Output the [X, Y] coordinate of the center of the cell containing the given text.  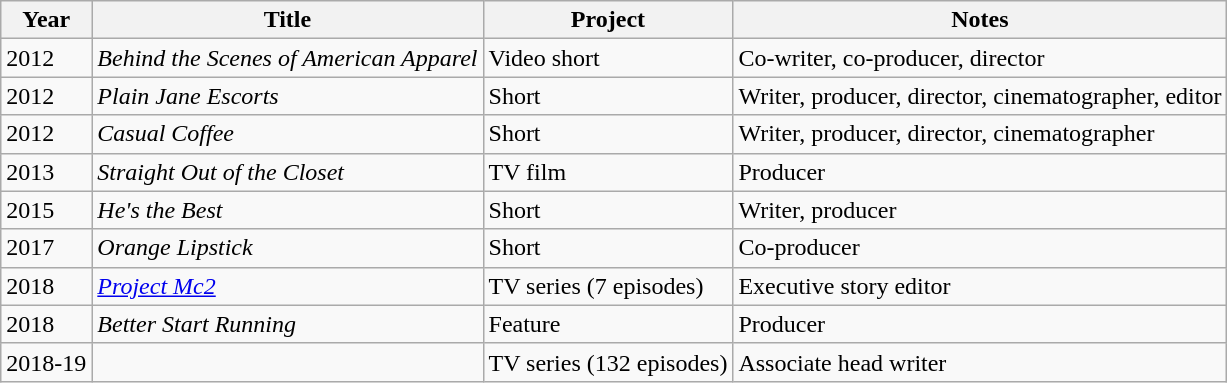
Executive story editor [980, 286]
2013 [46, 172]
Writer, producer [980, 210]
Orange Lipstick [288, 248]
Video short [608, 58]
Project [608, 20]
Feature [608, 324]
TV series (132 episodes) [608, 362]
Straight Out of the Closet [288, 172]
Writer, producer, director, cinematographer, editor [980, 96]
Project Mc2 [288, 286]
Title [288, 20]
2018-19 [46, 362]
He's the Best [288, 210]
Year [46, 20]
2017 [46, 248]
2015 [46, 210]
Associate head writer [980, 362]
TV film [608, 172]
Better Start Running [288, 324]
Co-writer, co-producer, director [980, 58]
Plain Jane Escorts [288, 96]
Co-producer [980, 248]
TV series (7 episodes) [608, 286]
Casual Coffee [288, 134]
Writer, producer, director, cinematographer [980, 134]
Behind the Scenes of American Apparel [288, 58]
Notes [980, 20]
